Pinpoint the cell where the given text exists, returning its (x, y) midpoint coordinate. 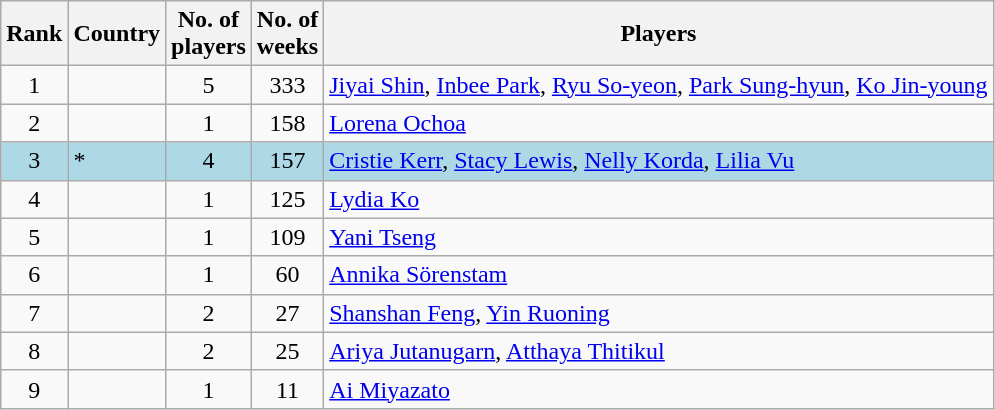
6 (34, 275)
7 (34, 313)
Yani Tseng (658, 237)
60 (287, 275)
Ai Miyazato (658, 389)
25 (287, 351)
109 (287, 237)
9 (34, 389)
Jiyai Shin, Inbee Park, Ryu So-yeon, Park Sung-hyun, Ko Jin-young (658, 85)
157 (287, 161)
Players (658, 34)
Lydia Ko (658, 199)
* (117, 161)
333 (287, 85)
158 (287, 123)
3 (34, 161)
No. ofweeks (287, 34)
Ariya Jutanugarn, Atthaya Thitikul (658, 351)
Rank (34, 34)
11 (287, 389)
Annika Sörenstam (658, 275)
8 (34, 351)
Shanshan Feng, Yin Ruoning (658, 313)
27 (287, 313)
Lorena Ochoa (658, 123)
125 (287, 199)
No. ofplayers (209, 34)
Country (117, 34)
Cristie Kerr, Stacy Lewis, Nelly Korda, Lilia Vu (658, 161)
